Find where the given text appears and provide that cell's center as (x, y) coordinate. 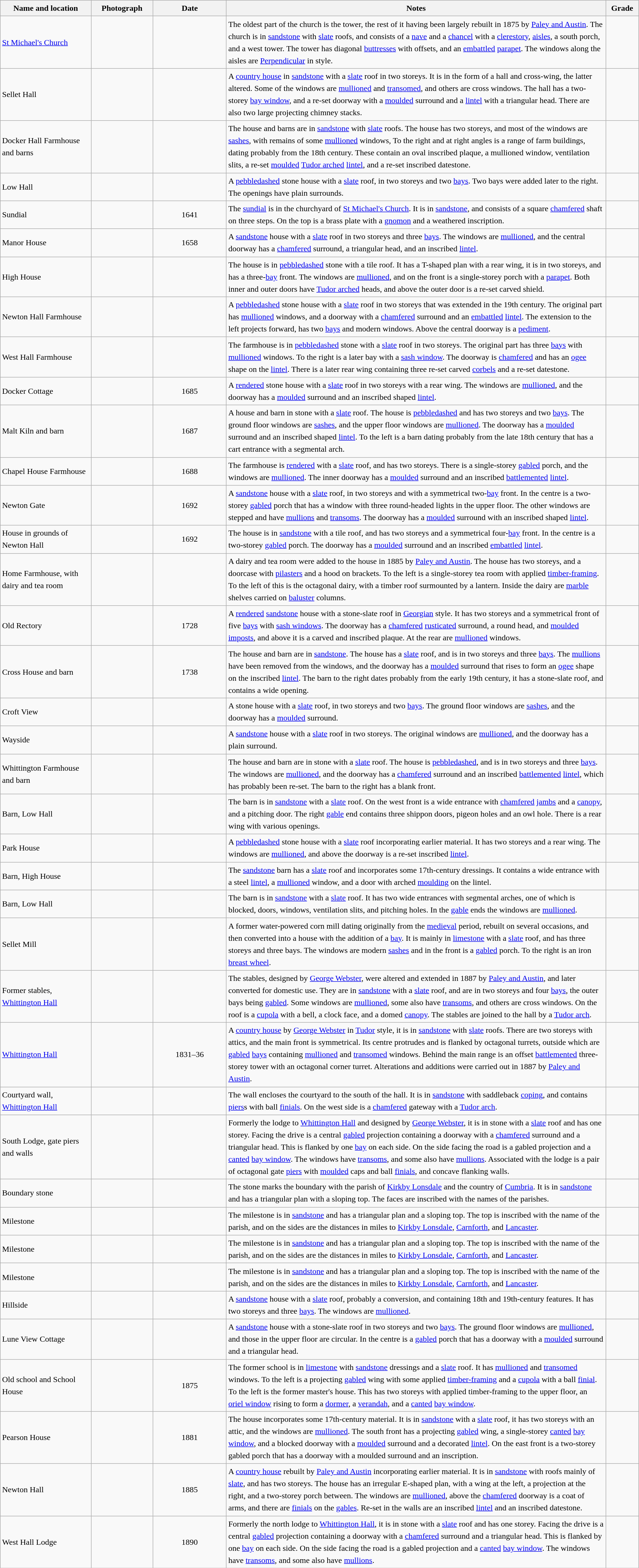
South Lodge, gate piers and walls (46, 1147)
Whittington Farmhouse and barn (46, 774)
Wayside (46, 740)
Malt Kiln and barn (46, 431)
1687 (190, 431)
1831–36 (190, 1054)
1890 (190, 1542)
Photograph (122, 8)
Low Hall (46, 187)
Manor House (46, 243)
Sellet Hall (46, 94)
Lune View Cottage (46, 1339)
Boundary stone (46, 1193)
1658 (190, 243)
Docker Cottage (46, 391)
Home Farmhouse, with dairy and tea room (46, 579)
Barn, High House (46, 876)
Date (190, 8)
Hillside (46, 1305)
Notes (416, 8)
1688 (190, 472)
Chapel House Farmhouse (46, 472)
1885 (190, 1490)
West Hall Farmhouse (46, 357)
1728 (190, 626)
House in grounds of Newton Hall (46, 540)
Docker Hall Farmhouse and barns (46, 147)
Croft View (46, 712)
Old Rectory (46, 626)
St Michael's Church (46, 42)
Newton Hall Farmhouse (46, 317)
Sundial (46, 215)
West Hall Lodge (46, 1542)
Name and location (46, 8)
Old school and School House (46, 1385)
Sellet Mill (46, 944)
Newton Gate (46, 505)
A stone house with a slate roof, in two storeys and two bays. The ground floor windows are sashes, and the doorway has a moulded surround. (416, 712)
A sandstone house with a slate roof in two storeys. The original windows are mullioned, and the doorway has a plain surround. (416, 740)
Park House (46, 848)
High House (46, 277)
Cross House and barn (46, 672)
1738 (190, 672)
Whittington Hall (46, 1054)
A pebbledashed stone house with a slate roof, in two storeys and two bays. Two bays were added later to the right. The openings have plain surrounds. (416, 187)
1641 (190, 215)
Former stables,Whittington Hall (46, 996)
1875 (190, 1385)
1685 (190, 391)
1881 (190, 1438)
Courtyard wall,Whittington Hall (46, 1101)
Grade (622, 8)
Newton Hall (46, 1490)
Pearson House (46, 1438)
